Scan for the cell matching the given text and deliver its (x, y) coordinate at center. 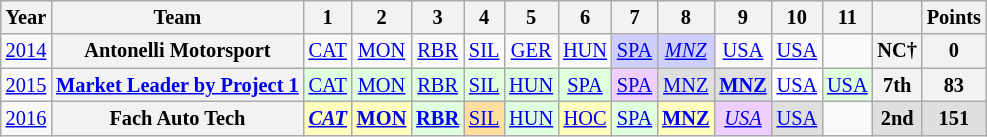
10 (797, 17)
7 (634, 17)
2nd (898, 118)
2016 (26, 118)
Antonelli Motorsport (177, 51)
2015 (26, 85)
Market Leader by Project 1 (177, 85)
7th (898, 85)
2014 (26, 51)
Points (954, 17)
9 (742, 17)
Team (177, 17)
0 (954, 51)
Fach Auto Tech (177, 118)
5 (531, 17)
1 (328, 17)
4 (484, 17)
6 (585, 17)
151 (954, 118)
Year (26, 17)
8 (686, 17)
HOC (585, 118)
11 (847, 17)
GER (531, 51)
2 (382, 17)
83 (954, 85)
NC† (898, 51)
3 (438, 17)
